Return the (x, y) coordinate for the center point of the cell that contains the specified text.  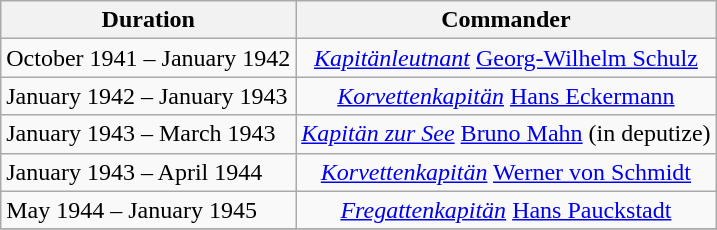
January 1942 – January 1943 (148, 96)
Duration (148, 20)
January 1943 – March 1943 (148, 134)
October 1941 – January 1942 (148, 58)
Kapitän zur See Bruno Mahn (in deputize) (506, 134)
Korvettenkapitän Werner von Schmidt (506, 172)
January 1943 – April 1944 (148, 172)
Kapitänleutnant Georg-Wilhelm Schulz (506, 58)
Korvettenkapitän Hans Eckermann (506, 96)
May 1944 – January 1945 (148, 210)
Fregattenkapitän Hans Pauckstadt (506, 210)
Commander (506, 20)
